From the cell containing the given text, extract its center point as (X, Y) coordinate. 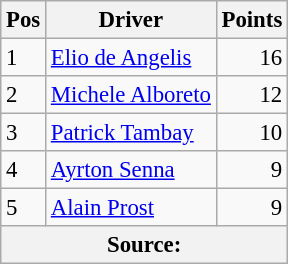
Ayrton Senna (132, 170)
3 (24, 133)
Source: (144, 245)
Alain Prost (132, 208)
12 (252, 95)
5 (24, 208)
4 (24, 170)
Pos (24, 20)
Driver (132, 20)
Michele Alboreto (132, 95)
Points (252, 20)
Patrick Tambay (132, 133)
1 (24, 58)
16 (252, 58)
Elio de Angelis (132, 58)
2 (24, 95)
10 (252, 133)
